Detect which cell encompasses the target text, then output its [X, Y] center coordinate. 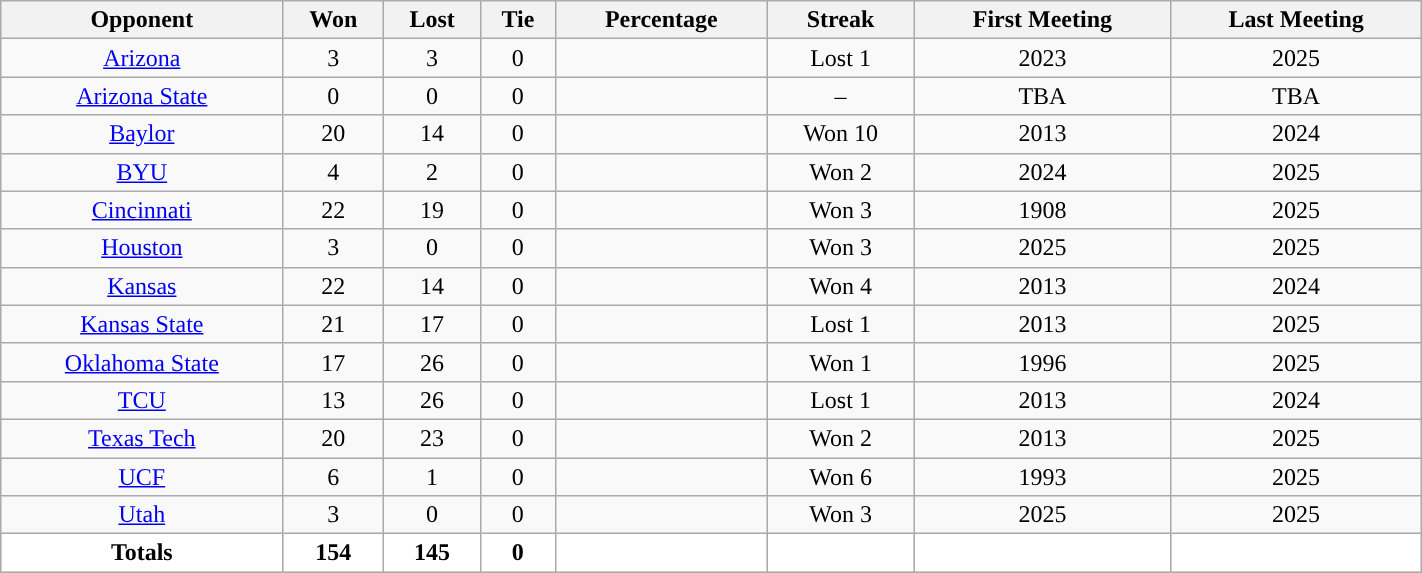
Cincinnati [142, 210]
145 [432, 553]
First Meeting [1042, 20]
Arizona [142, 58]
23 [432, 438]
Oklahoma State [142, 362]
Baylor [142, 134]
Won 1 [840, 362]
Lost [432, 20]
Houston [142, 248]
Won [334, 20]
6 [334, 477]
4 [334, 172]
Won 4 [840, 286]
Utah [142, 515]
Streak [840, 20]
Arizona State [142, 96]
Kansas State [142, 324]
Last Meeting [1296, 20]
BYU [142, 172]
21 [334, 324]
TCU [142, 400]
1908 [1042, 210]
Won 6 [840, 477]
Percentage [661, 20]
1996 [1042, 362]
1 [432, 477]
Texas Tech [142, 438]
2023 [1042, 58]
Kansas [142, 286]
Tie [518, 20]
19 [432, 210]
– [840, 96]
Won 10 [840, 134]
2 [432, 172]
UCF [142, 477]
13 [334, 400]
Totals [142, 553]
1993 [1042, 477]
Opponent [142, 20]
154 [334, 553]
